Capture the cell that displays the provided text and extract its (x, y) central coordinate. 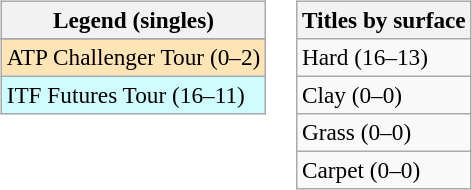
Carpet (0–0) (384, 171)
Legend (singles) (133, 20)
Hard (16–13) (384, 57)
Titles by surface (384, 20)
Clay (0–0) (384, 95)
Grass (0–0) (384, 133)
ATP Challenger Tour (0–2) (133, 57)
ITF Futures Tour (16–11) (133, 95)
